Output the (x, y) coordinate of the center of the cell containing the given text.  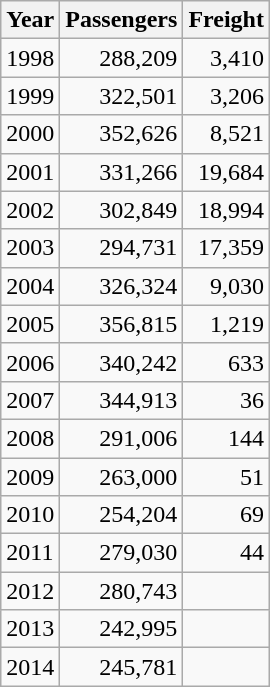
302,849 (122, 210)
Passengers (122, 20)
2013 (30, 629)
18,994 (226, 210)
1,219 (226, 324)
8,521 (226, 134)
344,913 (122, 400)
44 (226, 553)
2012 (30, 591)
263,000 (122, 477)
326,324 (122, 286)
2000 (30, 134)
1998 (30, 58)
2002 (30, 210)
Freight (226, 20)
2003 (30, 248)
2007 (30, 400)
279,030 (122, 553)
17,359 (226, 248)
633 (226, 362)
9,030 (226, 286)
294,731 (122, 248)
3,410 (226, 58)
2008 (30, 438)
352,626 (122, 134)
51 (226, 477)
322,501 (122, 96)
340,242 (122, 362)
19,684 (226, 172)
356,815 (122, 324)
2005 (30, 324)
254,204 (122, 515)
36 (226, 400)
Year (30, 20)
3,206 (226, 96)
2009 (30, 477)
1999 (30, 96)
331,266 (122, 172)
144 (226, 438)
2004 (30, 286)
280,743 (122, 591)
2006 (30, 362)
2014 (30, 667)
2001 (30, 172)
2011 (30, 553)
288,209 (122, 58)
69 (226, 515)
291,006 (122, 438)
245,781 (122, 667)
2010 (30, 515)
242,995 (122, 629)
